Capture the cell that displays the provided text and extract its [x, y] central coordinate. 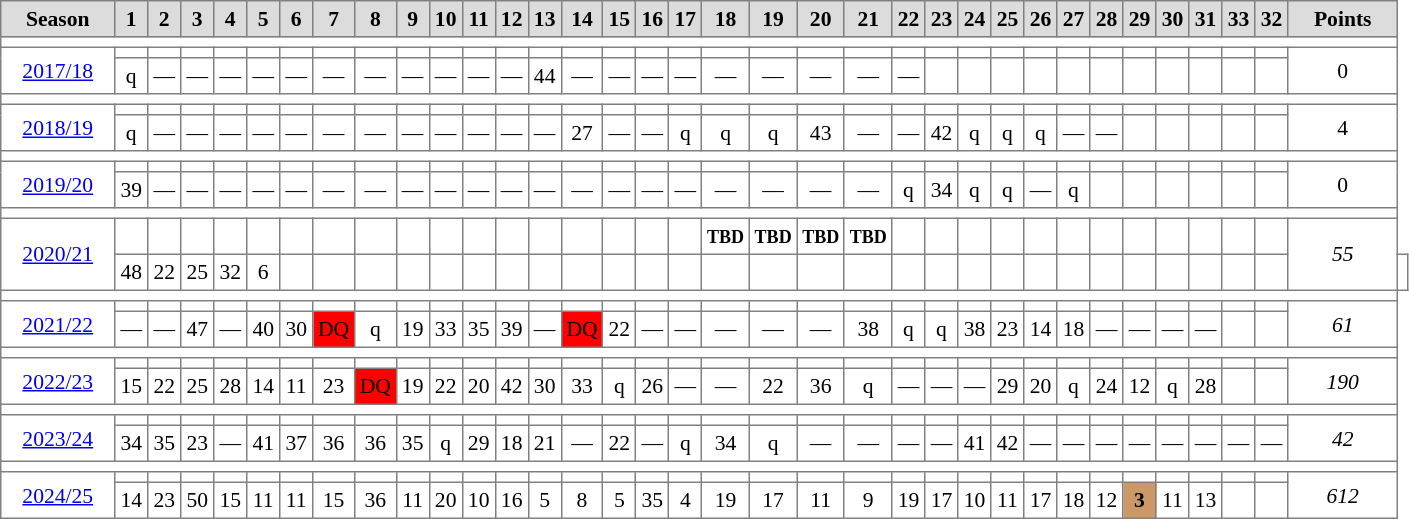
2024/25 [58, 495]
7 [334, 19]
2018/19 [58, 127]
2019/20 [58, 184]
2 [164, 19]
2021/22 [58, 324]
37 [296, 443]
31 [1206, 19]
40 [264, 329]
55 [1343, 254]
47 [198, 329]
190 [1343, 381]
1 [132, 19]
2022/23 [58, 381]
2023/24 [58, 438]
2020/21 [58, 254]
Points [1343, 19]
43 [821, 133]
50 [198, 500]
48 [132, 272]
Season [58, 19]
612 [1343, 495]
61 [1343, 324]
44 [544, 76]
2017/18 [58, 70]
